Output the [X, Y] coordinate of the center of the cell containing the given text.  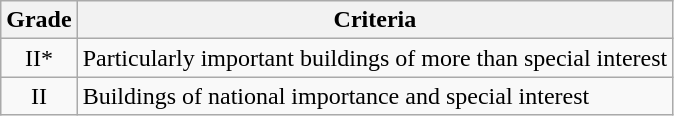
II* [39, 58]
Criteria [375, 20]
Particularly important buildings of more than special interest [375, 58]
II [39, 96]
Grade [39, 20]
Buildings of national importance and special interest [375, 96]
